Pinpoint the cell where the given text exists, returning its [x, y] midpoint coordinate. 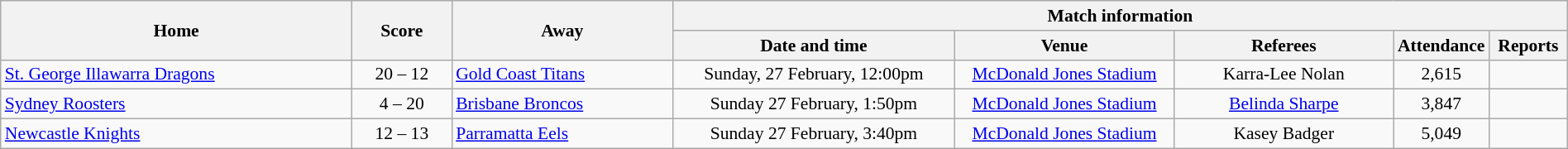
Brisbane Broncos [562, 104]
12 – 13 [402, 134]
Away [562, 30]
20 – 12 [402, 74]
3,847 [1441, 104]
2,615 [1441, 74]
Referees [1284, 46]
Score [402, 30]
Home [177, 30]
Date and time [814, 46]
St. George Illawarra Dragons [177, 74]
Belinda Sharpe [1284, 104]
Sunday, 27 February, 12:00pm [814, 74]
Attendance [1441, 46]
Venue [1064, 46]
Parramatta Eels [562, 134]
Match information [1120, 16]
Reports [1528, 46]
5,049 [1441, 134]
Sydney Roosters [177, 104]
Kasey Badger [1284, 134]
4 – 20 [402, 104]
Sunday 27 February, 3:40pm [814, 134]
Karra-Lee Nolan [1284, 74]
Sunday 27 February, 1:50pm [814, 104]
Newcastle Knights [177, 134]
Gold Coast Titans [562, 74]
